Extract the (X, Y) coordinate from the center of the cell holding the provided text.  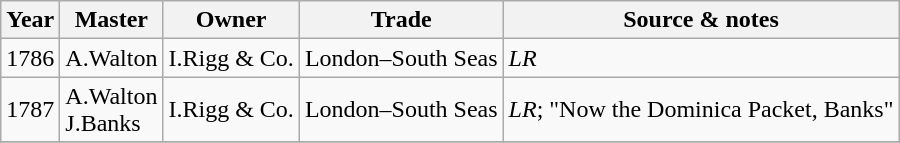
1786 (30, 58)
LR; "Now the Dominica Packet, Banks" (701, 110)
A.WaltonJ.Banks (112, 110)
A.Walton (112, 58)
Year (30, 20)
Owner (231, 20)
Source & notes (701, 20)
1787 (30, 110)
LR (701, 58)
Master (112, 20)
Trade (401, 20)
